Extract the (X, Y) coordinate from the center of the cell holding the provided text.  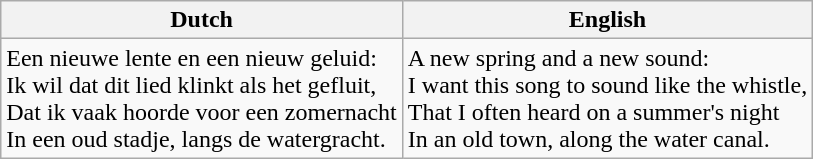
Dutch (202, 20)
English (607, 20)
A new spring and a new sound:I want this song to sound like the whistle,That I often heard on a summer's nightIn an old town, along the water canal. (607, 98)
